Return (x, y) of the center of cell containing provided text 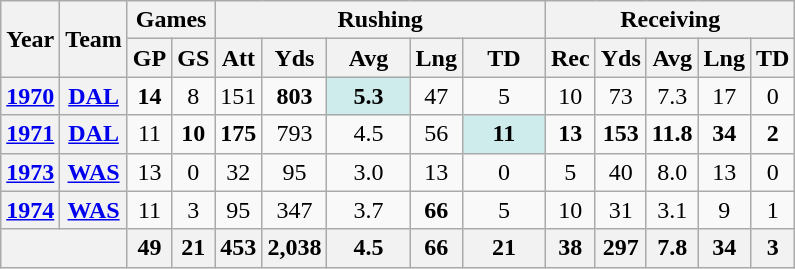
14 (149, 96)
32 (238, 172)
1970 (30, 96)
3.1 (672, 210)
49 (149, 248)
40 (620, 172)
56 (436, 134)
17 (724, 96)
47 (436, 96)
175 (238, 134)
Rushing (380, 20)
453 (238, 248)
1 (772, 210)
Games (170, 20)
347 (294, 210)
GP (149, 58)
2 (772, 134)
3.0 (368, 172)
11.8 (672, 134)
7.8 (672, 248)
297 (620, 248)
8 (194, 96)
31 (620, 210)
1974 (30, 210)
73 (620, 96)
Att (238, 58)
Team (94, 39)
803 (294, 96)
9 (724, 210)
38 (570, 248)
Receiving (670, 20)
Year (30, 39)
5.3 (368, 96)
793 (294, 134)
1971 (30, 134)
153 (620, 134)
7.3 (672, 96)
8.0 (672, 172)
3.7 (368, 210)
1973 (30, 172)
Rec (570, 58)
2,038 (294, 248)
151 (238, 96)
GS (194, 58)
